Search for the cell housing the specified text and yield its [x, y] center coordinate. 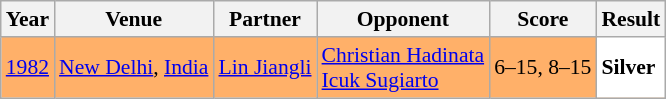
Opponent [404, 19]
New Delhi, India [134, 68]
Partner [264, 19]
Venue [134, 19]
Silver [630, 68]
Score [542, 19]
6–15, 8–15 [542, 68]
Year [28, 19]
1982 [28, 68]
Christian Hadinata Icuk Sugiarto [404, 68]
Result [630, 19]
Lin Jiangli [264, 68]
